Provide the [x, y] coordinate of the cell's center where the given text is located.  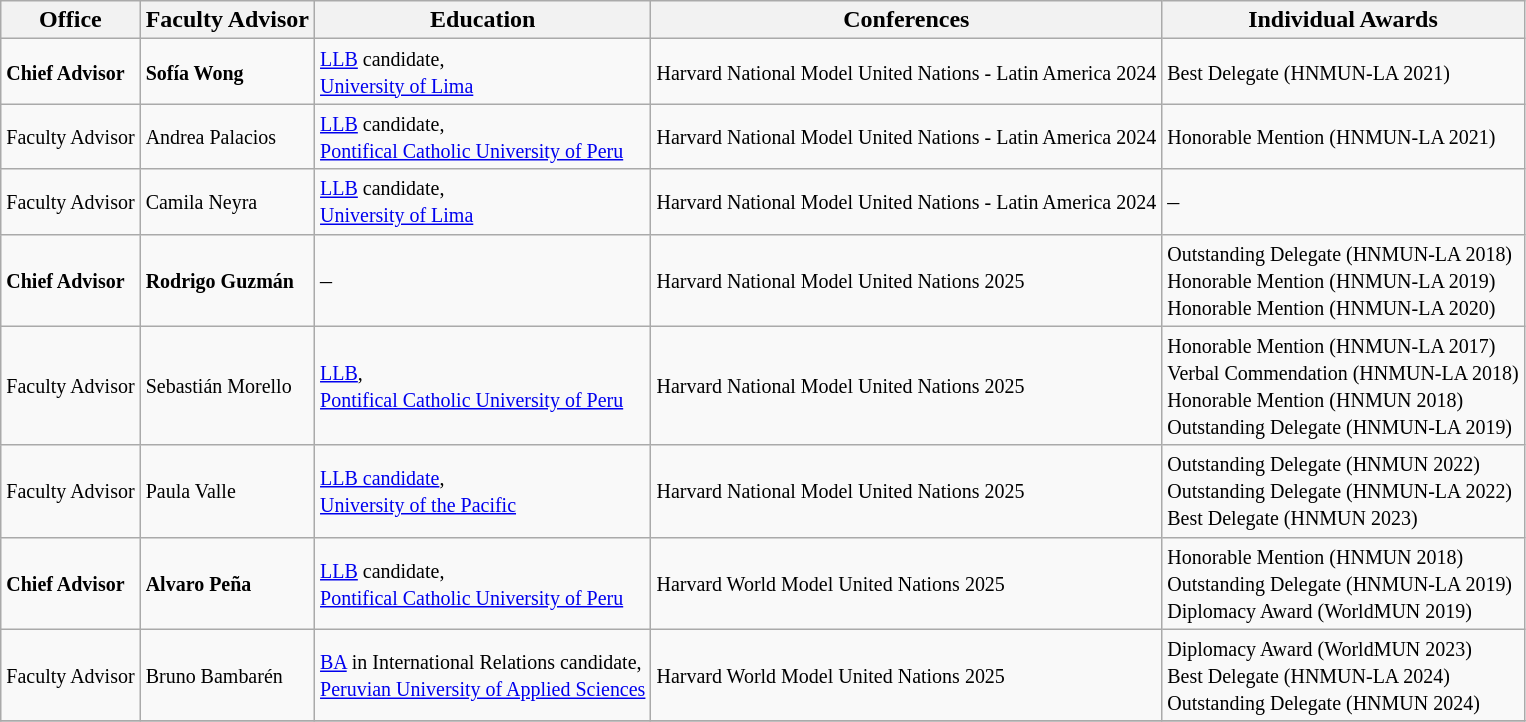
Honorable Mention (HNMUN 2018)Outstanding Delegate (HNMUN-LA 2019)Diplomacy Award (WorldMUN 2019) [1344, 583]
Diplomacy Award (WorldMUN 2023)Best Delegate (HNMUN-LA 2024)Outstanding Delegate (HNMUN 2024) [1344, 675]
Outstanding Delegate (HNMUN 2022)Outstanding Delegate (HNMUN-LA 2022)Best Delegate (HNMUN 2023) [1344, 491]
BA in International Relations candidate, Peruvian University of Applied Sciences [483, 675]
LLB candidate, University of the Pacific [483, 491]
Sebastián Morello [227, 386]
Bruno Bambarén [227, 675]
Honorable Mention (HNMUN-LA 2017)Verbal Commendation (HNMUN-LA 2018)Honorable Mention (HNMUN 2018)Outstanding Delegate (HNMUN-LA 2019) [1344, 386]
Sofía Wong [227, 72]
Education [483, 20]
Office [70, 20]
Camila Neyra [227, 202]
Andrea Palacios [227, 136]
Paula Valle [227, 491]
Individual Awards [1344, 20]
Rodrigo Guzmán [227, 280]
LLB, Pontifical Catholic University of Peru [483, 386]
Honorable Mention (HNMUN-LA 2021) [1344, 136]
Alvaro Peña [227, 583]
Best Delegate (HNMUN-LA 2021) [1344, 72]
Conferences [906, 20]
Outstanding Delegate (HNMUN-LA 2018)Honorable Mention (HNMUN-LA 2019)Honorable Mention (HNMUN-LA 2020) [1344, 280]
